Determine the [x, y] coordinate at the center of the cell enclosing the given text.  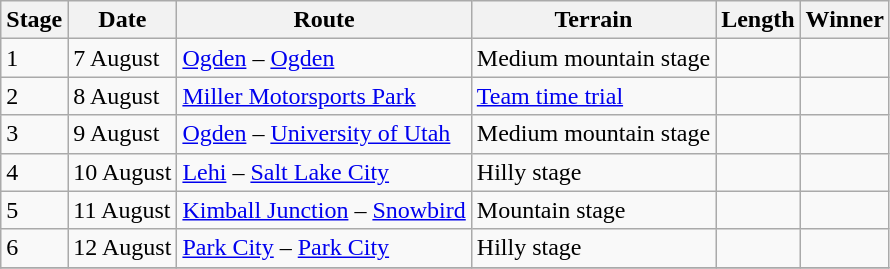
2 [34, 96]
Miller Motorsports Park [324, 96]
Mountain stage [593, 210]
Winner [844, 20]
Ogden – University of Utah [324, 134]
12 August [122, 248]
3 [34, 134]
5 [34, 210]
8 August [122, 96]
Ogden – Ogden [324, 58]
Terrain [593, 20]
Route [324, 20]
Length [758, 20]
1 [34, 58]
4 [34, 172]
Team time trial [593, 96]
Date [122, 20]
Kimball Junction – Snowbird [324, 210]
11 August [122, 210]
Stage [34, 20]
7 August [122, 58]
Lehi – Salt Lake City [324, 172]
9 August [122, 134]
Park City – Park City [324, 248]
10 August [122, 172]
6 [34, 248]
